Determine the [x, y] coordinate at the center of the cell enclosing the given text.  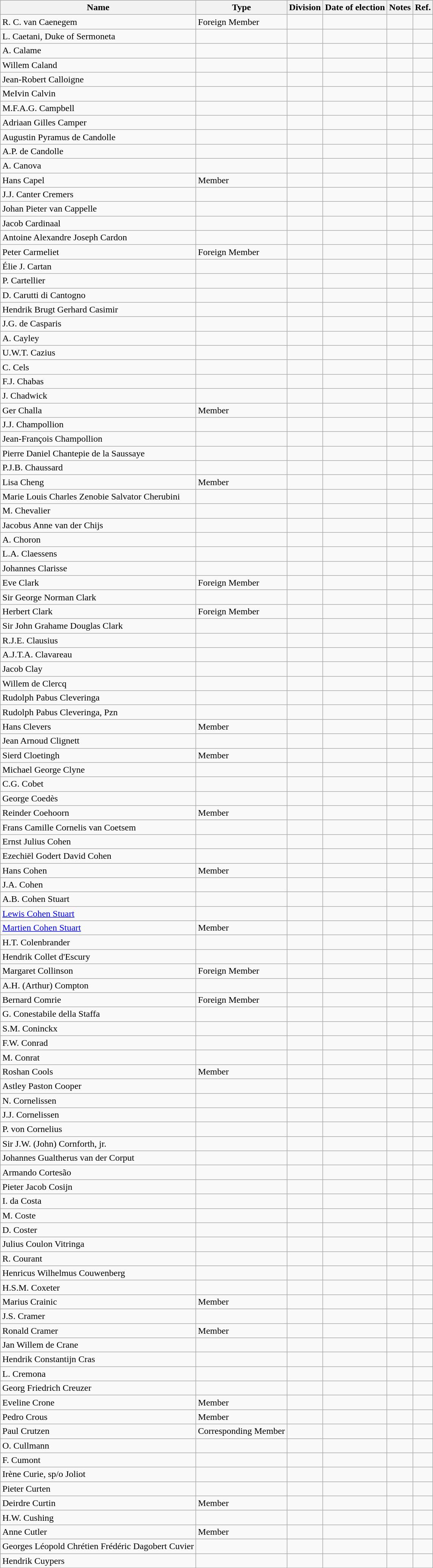
J. Chadwick [98, 396]
L. Caetani, Duke of Sermoneta [98, 36]
Anne Cutler [98, 1532]
Sir George Norman Clark [98, 597]
F.J. Chabas [98, 381]
A.J.T.A. Clavareau [98, 655]
J.A. Cohen [98, 885]
C.G. Cobet [98, 784]
Augustin Pyramus de Candolle [98, 137]
U.W.T. Cazius [98, 353]
Margaret Collinson [98, 971]
Marie Louis Charles Zenobie Salvator Cherubini [98, 496]
Hendrik Brugt Gerhard Casimir [98, 309]
I. da Costa [98, 1201]
Peter Carmeliet [98, 252]
A.B. Cohen Stuart [98, 899]
Henricus Wilhelmus Couwenberg [98, 1273]
Georges Léopold Chrétien Frédéric Dagobert Cuvier [98, 1546]
A.P. de Candolle [98, 151]
J.J. Canter Cremers [98, 195]
Eveline Crone [98, 1403]
O. Cullmann [98, 1446]
Willem Caland [98, 65]
Rudolph Pabus Cleveringa [98, 698]
Eve Clark [98, 583]
Willem de Clercq [98, 683]
R. Courant [98, 1259]
Jean-François Champollion [98, 439]
Ezechiël Godert David Cohen [98, 856]
Martien Cohen Stuart [98, 928]
R.J.E. Clausius [98, 640]
H.S.M. Coxeter [98, 1287]
Pieter Jacob Cosijn [98, 1187]
Sir John Grahame Douglas Clark [98, 626]
G. Conestabile della Staffa [98, 1014]
Pedro Crous [98, 1417]
M. Chevalier [98, 511]
Hendrik Cuypers [98, 1561]
Hans Cohen [98, 870]
L. Cremona [98, 1374]
A. Cayley [98, 338]
J.J. Champollion [98, 425]
Lewis Cohen Stuart [98, 914]
A. Canova [98, 165]
Julius Coulon Vitringa [98, 1244]
Ronald Cramer [98, 1330]
F.W. Conrad [98, 1043]
N. Cornelissen [98, 1101]
Notes [400, 8]
C. Cels [98, 367]
P.J.B. Chaussard [98, 468]
Sir J.W. (John) Cornforth, jr. [98, 1144]
Name [98, 8]
Astley Paston Cooper [98, 1086]
L.A. Claessens [98, 554]
Adriaan Gilles Camper [98, 122]
M.F.A.G. Campbell [98, 108]
Marius Crainic [98, 1302]
Élie J. Cartan [98, 266]
R. C. van Caenegem [98, 22]
Johannes Clarisse [98, 568]
A.H. (Arthur) Compton [98, 985]
Johannes Gualtherus van der Corput [98, 1158]
Date of election [355, 8]
Type [242, 8]
Jan Willem de Crane [98, 1345]
A. Calame [98, 51]
H.W. Cushing [98, 1517]
Paul Crutzen [98, 1431]
S.M. Coninckx [98, 1028]
Antoine Alexandre Joseph Cardon [98, 238]
Armando Cortesão [98, 1172]
Ernst Julius Cohen [98, 841]
Hans Clevers [98, 727]
Corresponding Member [242, 1431]
Michael George Clyne [98, 770]
Reinder Coehoorn [98, 813]
Division [305, 8]
MeIvin Calvin [98, 94]
Jacobus Anne van der Chijs [98, 525]
George Coedès [98, 798]
J.J. Cornelissen [98, 1115]
P. von Cornelius [98, 1129]
Pieter Curten [98, 1489]
J.G. de Casparis [98, 324]
Jacob Cardinaal [98, 223]
Roshan Cools [98, 1072]
A. Choron [98, 540]
Bernard Comrie [98, 1000]
Hendrik Constantijn Cras [98, 1359]
M. Conrat [98, 1057]
Sierd Cloetingh [98, 755]
P. Cartellier [98, 281]
Hendrik Collet d'Escury [98, 957]
Deirdre Curtin [98, 1503]
Jacob Clay [98, 669]
Ref. [423, 8]
Rudolph Pabus Cleveringa, Pzn [98, 712]
M. Coste [98, 1215]
Jean-Robert Calloigne [98, 79]
Herbert Clark [98, 611]
D. Coster [98, 1230]
Hans Capel [98, 180]
Ger Challa [98, 410]
H.T. Colenbrander [98, 942]
F. Cumont [98, 1460]
Georg Friedrich Creuzer [98, 1388]
J.S. Cramer [98, 1316]
D. Carutti di Cantogno [98, 295]
Irène Curie, sp/o Joliot [98, 1474]
Lisa Cheng [98, 482]
Johan Pieter van Cappelle [98, 209]
Pierre Daniel Chantepie de la Saussaye [98, 453]
Jean Arnoud Clignett [98, 741]
Frans Camille Cornelis van Coetsem [98, 827]
